For the text-containing cell, return its midpoint in [X, Y] coordinate format. 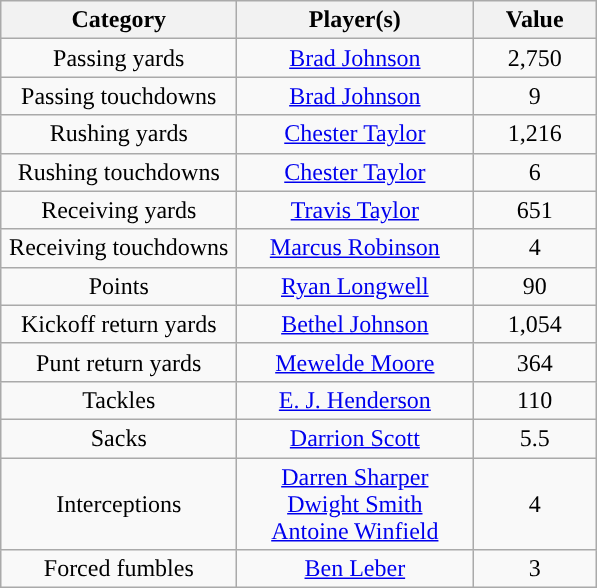
Receiving touchdowns [119, 248]
9 [535, 96]
Points [119, 286]
Receiving yards [119, 210]
Travis Taylor [355, 210]
Punt return yards [119, 362]
651 [535, 210]
Value [535, 20]
Ryan Longwell [355, 286]
Darrion Scott [355, 438]
Sacks [119, 438]
Rushing touchdowns [119, 172]
6 [535, 172]
Player(s) [355, 20]
Passing yards [119, 58]
Interceptions [119, 504]
Bethel Johnson [355, 324]
1,216 [535, 134]
5.5 [535, 438]
Rushing yards [119, 134]
Passing touchdowns [119, 96]
Ben Leber [355, 569]
Forced fumbles [119, 569]
110 [535, 400]
E. J. Henderson [355, 400]
Darren Sharper Dwight Smith Antoine Winfield [355, 504]
Mewelde Moore [355, 362]
3 [535, 569]
Category [119, 20]
Tackles [119, 400]
2,750 [535, 58]
1,054 [535, 324]
Marcus Robinson [355, 248]
364 [535, 362]
90 [535, 286]
Kickoff return yards [119, 324]
